Pinpoint the cell where the given text exists, returning its (X, Y) midpoint coordinate. 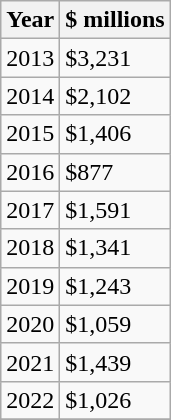
2013 (30, 58)
$877 (115, 172)
2021 (30, 362)
2016 (30, 172)
$3,231 (115, 58)
$1,439 (115, 362)
$1,059 (115, 324)
$2,102 (115, 96)
2019 (30, 286)
$1,406 (115, 134)
$1,591 (115, 210)
2020 (30, 324)
2014 (30, 96)
$ millions (115, 20)
2015 (30, 134)
2018 (30, 248)
2017 (30, 210)
$1,243 (115, 286)
$1,341 (115, 248)
2022 (30, 400)
$1,026 (115, 400)
Year (30, 20)
